Return (X, Y) of the center of cell containing provided text 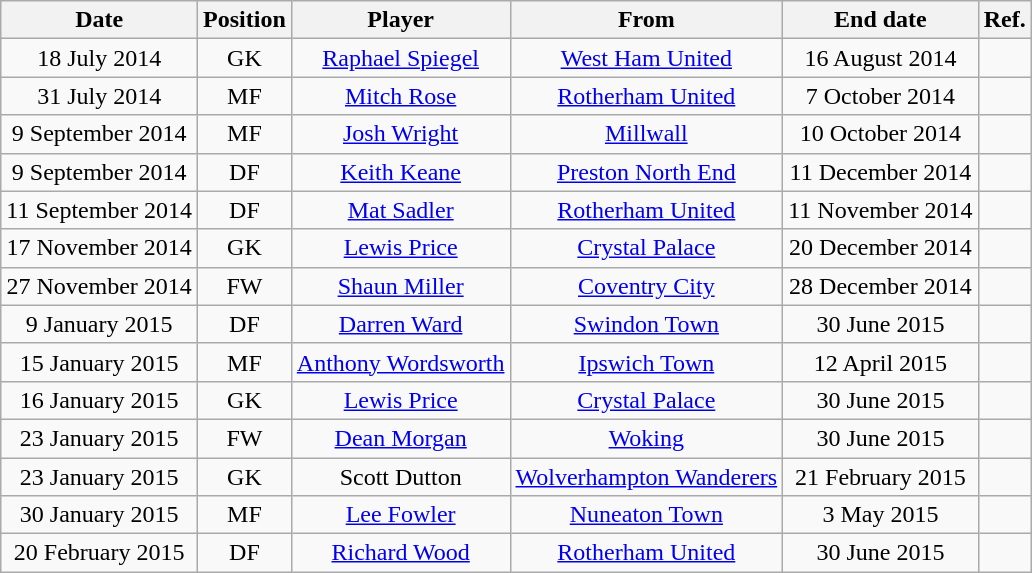
20 February 2015 (100, 553)
11 December 2014 (880, 172)
16 January 2015 (100, 400)
Keith Keane (400, 172)
Ipswich Town (646, 362)
Player (400, 20)
Wolverhampton Wanderers (646, 477)
Date (100, 20)
Richard Wood (400, 553)
West Ham United (646, 58)
Position (245, 20)
Dean Morgan (400, 438)
16 August 2014 (880, 58)
Raphael Spiegel (400, 58)
Lee Fowler (400, 515)
3 May 2015 (880, 515)
Anthony Wordsworth (400, 362)
11 September 2014 (100, 210)
15 January 2015 (100, 362)
21 February 2015 (880, 477)
7 October 2014 (880, 96)
20 December 2014 (880, 248)
Preston North End (646, 172)
Ref. (1004, 20)
Millwall (646, 134)
10 October 2014 (880, 134)
Mitch Rose (400, 96)
18 July 2014 (100, 58)
31 July 2014 (100, 96)
End date (880, 20)
From (646, 20)
Nuneaton Town (646, 515)
Coventry City (646, 286)
Swindon Town (646, 324)
27 November 2014 (100, 286)
12 April 2015 (880, 362)
30 January 2015 (100, 515)
Shaun Miller (400, 286)
Darren Ward (400, 324)
Josh Wright (400, 134)
9 January 2015 (100, 324)
Woking (646, 438)
17 November 2014 (100, 248)
Scott Dutton (400, 477)
11 November 2014 (880, 210)
28 December 2014 (880, 286)
Mat Sadler (400, 210)
